For the text-containing cell, return its midpoint in [X, Y] coordinate format. 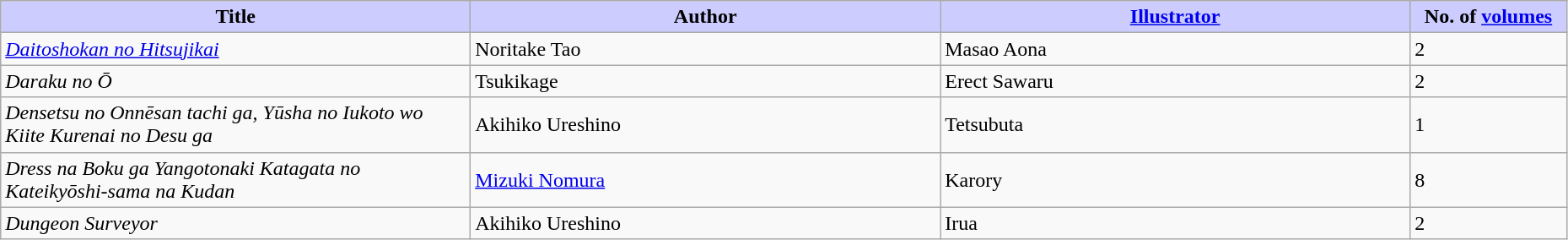
Author [705, 17]
Mizuki Nomura [705, 179]
Densetsu no Onnēsan tachi ga, Yūsha no Iukoto wo Kiite Kurenai no Desu ga [236, 125]
Noritake Tao [705, 49]
Irua [1176, 223]
Erect Sawaru [1176, 81]
Daraku no Ō [236, 81]
Illustrator [1176, 17]
Daitoshokan no Hitsujikai [236, 49]
No. of volumes [1489, 17]
Title [236, 17]
8 [1489, 179]
Dungeon Surveyor [236, 223]
Tsukikage [705, 81]
Tetsubuta [1176, 125]
Karory [1176, 179]
Masao Aona [1176, 49]
1 [1489, 125]
Dress na Boku ga Yangotonaki Katagata no Kateikyōshi-sama na Kudan [236, 179]
